Return the [x, y] coordinate for the center point of the cell that contains the specified text.  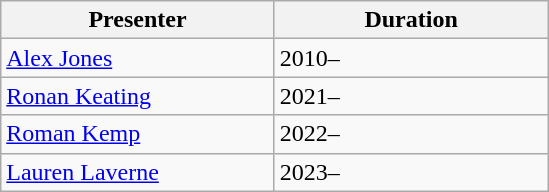
2021– [411, 96]
2023– [411, 172]
Presenter [138, 20]
Duration [411, 20]
Ronan Keating [138, 96]
Alex Jones [138, 58]
Roman Kemp [138, 134]
2022– [411, 134]
2010– [411, 58]
Lauren Laverne [138, 172]
